Search for the cell housing the specified text and yield its [x, y] center coordinate. 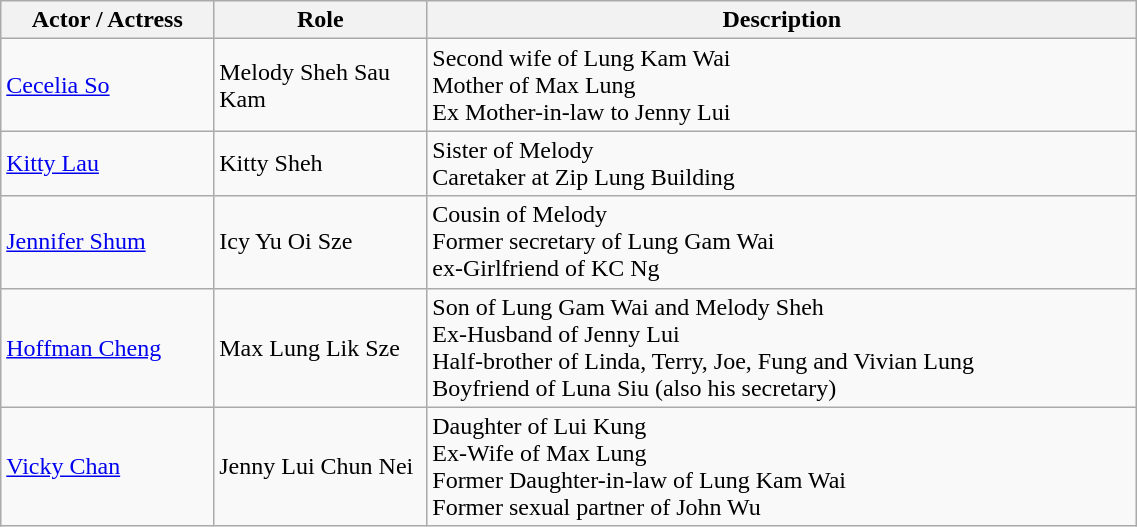
Hoffman Cheng [108, 348]
Jennifer Shum [108, 242]
Kitty Lau [108, 164]
Icy Yu Oi Sze [320, 242]
Sister of MelodyCaretaker at Zip Lung Building [782, 164]
Cousin of Melody Former secretary of Lung Gam Waiex-Girlfriend of KC Ng [782, 242]
Jenny Lui Chun Nei [320, 466]
Melody Sheh Sau Kam [320, 85]
Max Lung Lik Sze [320, 348]
Second wife of Lung Kam WaiMother of Max LungEx Mother-in-law to Jenny Lui [782, 85]
Actor / Actress [108, 20]
Description [782, 20]
Cecelia So [108, 85]
Daughter of Lui KungEx-Wife of Max LungFormer Daughter-in-law of Lung Kam WaiFormer sexual partner of John Wu [782, 466]
Vicky Chan [108, 466]
Kitty Sheh [320, 164]
Role [320, 20]
